Determine the (x, y) coordinate at the center of the cell enclosing the given text.  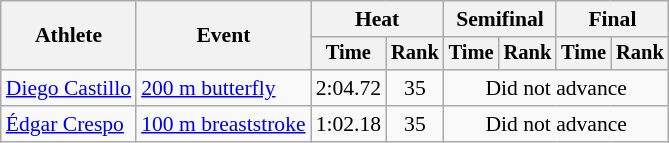
Event (223, 36)
Semifinal (500, 19)
Heat (378, 19)
200 m butterfly (223, 88)
100 m breaststroke (223, 124)
1:02.18 (348, 124)
Final (612, 19)
2:04.72 (348, 88)
Athlete (68, 36)
Édgar Crespo (68, 124)
Diego Castillo (68, 88)
